From the cell containing the given text, extract its center point as (x, y) coordinate. 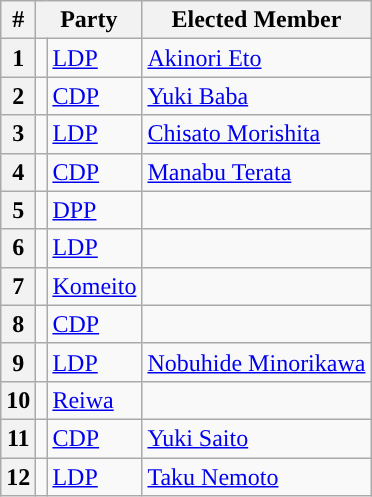
Chisato Morishita (256, 134)
Manabu Terata (256, 172)
Yuki Saito (256, 438)
7 (18, 286)
Yuki Baba (256, 96)
11 (18, 438)
1 (18, 58)
Reiwa (94, 400)
Nobuhide Minorikawa (256, 362)
Akinori Eto (256, 58)
Komeito (94, 286)
10 (18, 400)
Taku Nemoto (256, 477)
# (18, 20)
4 (18, 172)
2 (18, 96)
Elected Member (256, 20)
9 (18, 362)
8 (18, 324)
3 (18, 134)
DPP (94, 210)
5 (18, 210)
6 (18, 248)
Party (89, 20)
12 (18, 477)
